Pinpoint the cell where the given text exists, returning its [X, Y] midpoint coordinate. 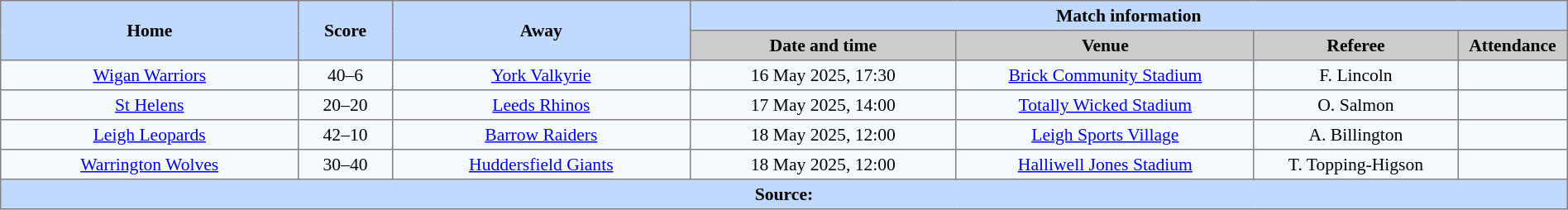
17 May 2025, 14:00 [823, 105]
30–40 [346, 165]
Leigh Sports Village [1105, 135]
Halliwell Jones Stadium [1105, 165]
Attendance [1513, 45]
20–20 [346, 105]
40–6 [346, 75]
Date and time [823, 45]
42–10 [346, 135]
Wigan Warriors [150, 75]
Referee [1355, 45]
Home [150, 31]
Venue [1105, 45]
St Helens [150, 105]
Score [346, 31]
16 May 2025, 17:30 [823, 75]
Source: [784, 194]
Leeds Rhinos [541, 105]
Match information [1128, 16]
Totally Wicked Stadium [1105, 105]
Barrow Raiders [541, 135]
Huddersfield Giants [541, 165]
O. Salmon [1355, 105]
Away [541, 31]
Brick Community Stadium [1105, 75]
T. Topping-Higson [1355, 165]
Leigh Leopards [150, 135]
F. Lincoln [1355, 75]
York Valkyrie [541, 75]
Warrington Wolves [150, 165]
A. Billington [1355, 135]
